Provide the (x, y) coordinate of the cell's center where the given text is located.  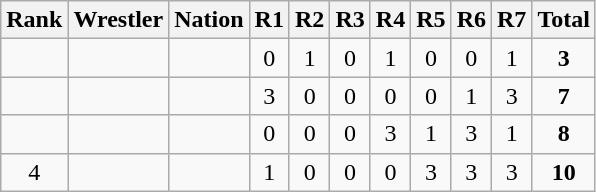
R6 (471, 20)
R2 (309, 20)
7 (564, 96)
Total (564, 20)
8 (564, 134)
4 (34, 172)
R4 (390, 20)
R7 (512, 20)
Nation (209, 20)
R1 (269, 20)
R5 (431, 20)
Rank (34, 20)
R3 (350, 20)
10 (564, 172)
Wrestler (118, 20)
